Capture the cell that displays the provided text and extract its [x, y] central coordinate. 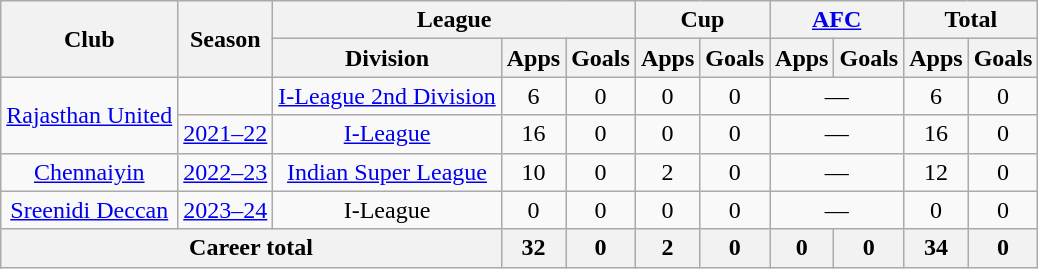
2022–23 [226, 172]
10 [533, 172]
Rajasthan United [90, 115]
AFC [837, 20]
Season [226, 39]
Cup [702, 20]
Career total [251, 248]
12 [936, 172]
32 [533, 248]
Division [387, 58]
34 [936, 248]
League [454, 20]
Indian Super League [387, 172]
Club [90, 39]
I-League 2nd Division [387, 96]
2021–22 [226, 134]
Total [971, 20]
2023–24 [226, 210]
Chennaiyin [90, 172]
Sreenidi Deccan [90, 210]
